For the text-containing cell, return its midpoint in (x, y) coordinate format. 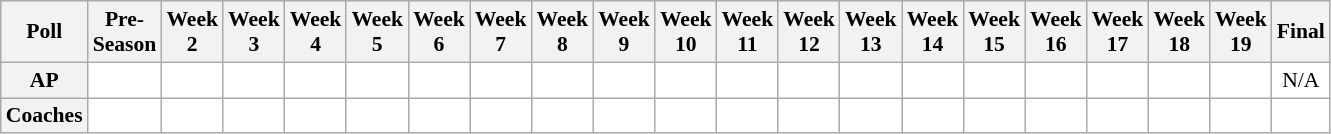
Week7 (501, 32)
N/A (1301, 80)
Week15 (994, 32)
Week4 (316, 32)
Week2 (192, 32)
Week19 (1241, 32)
Poll (44, 32)
Week9 (624, 32)
Coaches (44, 116)
Week3 (254, 32)
Week11 (748, 32)
Week12 (809, 32)
Week8 (562, 32)
Week18 (1179, 32)
Week13 (871, 32)
Week10 (686, 32)
Week5 (377, 32)
Week16 (1056, 32)
Week17 (1118, 32)
Final (1301, 32)
AP (44, 80)
Pre-Season (125, 32)
Week6 (439, 32)
Week14 (933, 32)
